Identify which cell holds the provided text, then report its (X, Y) central coordinate. 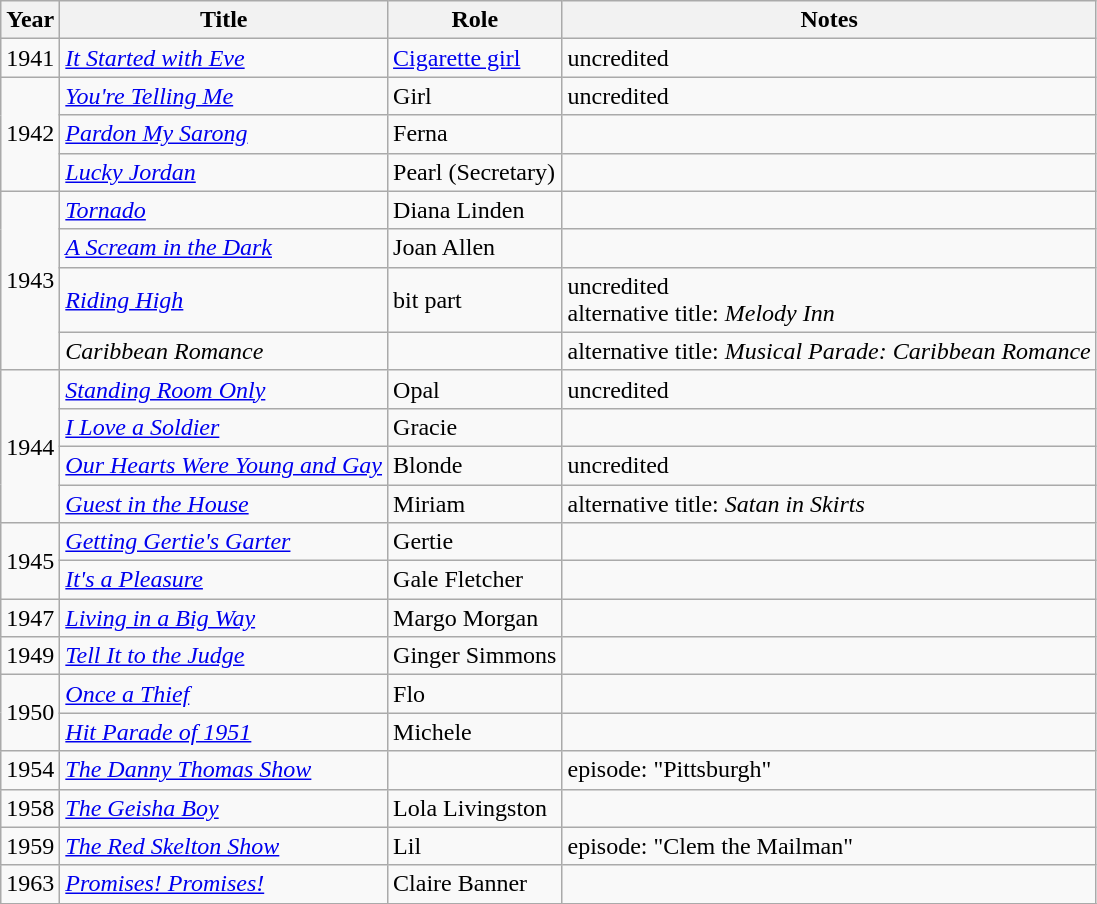
You're Telling Me (224, 96)
I Love a Soldier (224, 427)
Flo (475, 694)
1950 (30, 713)
episode: "Clem the Mailman" (829, 846)
1949 (30, 656)
alternative title: Musical Parade: Caribbean Romance (829, 351)
Title (224, 20)
Lucky Jordan (224, 172)
Claire Banner (475, 884)
Cigarette girl (475, 58)
alternative title: Satan in Skirts (829, 503)
Lola Livingston (475, 808)
Opal (475, 389)
Riding High (224, 300)
Guest in the House (224, 503)
The Geisha Boy (224, 808)
Ferna (475, 134)
Miriam (475, 503)
Getting Gertie's Garter (224, 542)
Notes (829, 20)
Our Hearts Were Young and Gay (224, 465)
Margo Morgan (475, 618)
bit part (475, 300)
The Danny Thomas Show (224, 770)
1959 (30, 846)
episode: "Pittsburgh" (829, 770)
1943 (30, 280)
Blonde (475, 465)
Role (475, 20)
Tornado (224, 210)
Pardon My Sarong (224, 134)
Michele (475, 732)
Diana Linden (475, 210)
Lil (475, 846)
A Scream in the Dark (224, 248)
1941 (30, 58)
Living in a Big Way (224, 618)
Once a Thief (224, 694)
It's a Pleasure (224, 580)
Ginger Simmons (475, 656)
Hit Parade of 1951 (224, 732)
1954 (30, 770)
uncreditedalternative title: Melody Inn (829, 300)
1947 (30, 618)
1963 (30, 884)
It Started with Eve (224, 58)
Gale Fletcher (475, 580)
Joan Allen (475, 248)
1942 (30, 134)
1945 (30, 561)
Gracie (475, 427)
Girl (475, 96)
Standing Room Only (224, 389)
Promises! Promises! (224, 884)
1944 (30, 446)
Caribbean Romance (224, 351)
Gertie (475, 542)
1958 (30, 808)
Tell It to the Judge (224, 656)
The Red Skelton Show (224, 846)
Pearl (Secretary) (475, 172)
Year (30, 20)
